Output the (X, Y) coordinate of the center of the cell containing the given text.  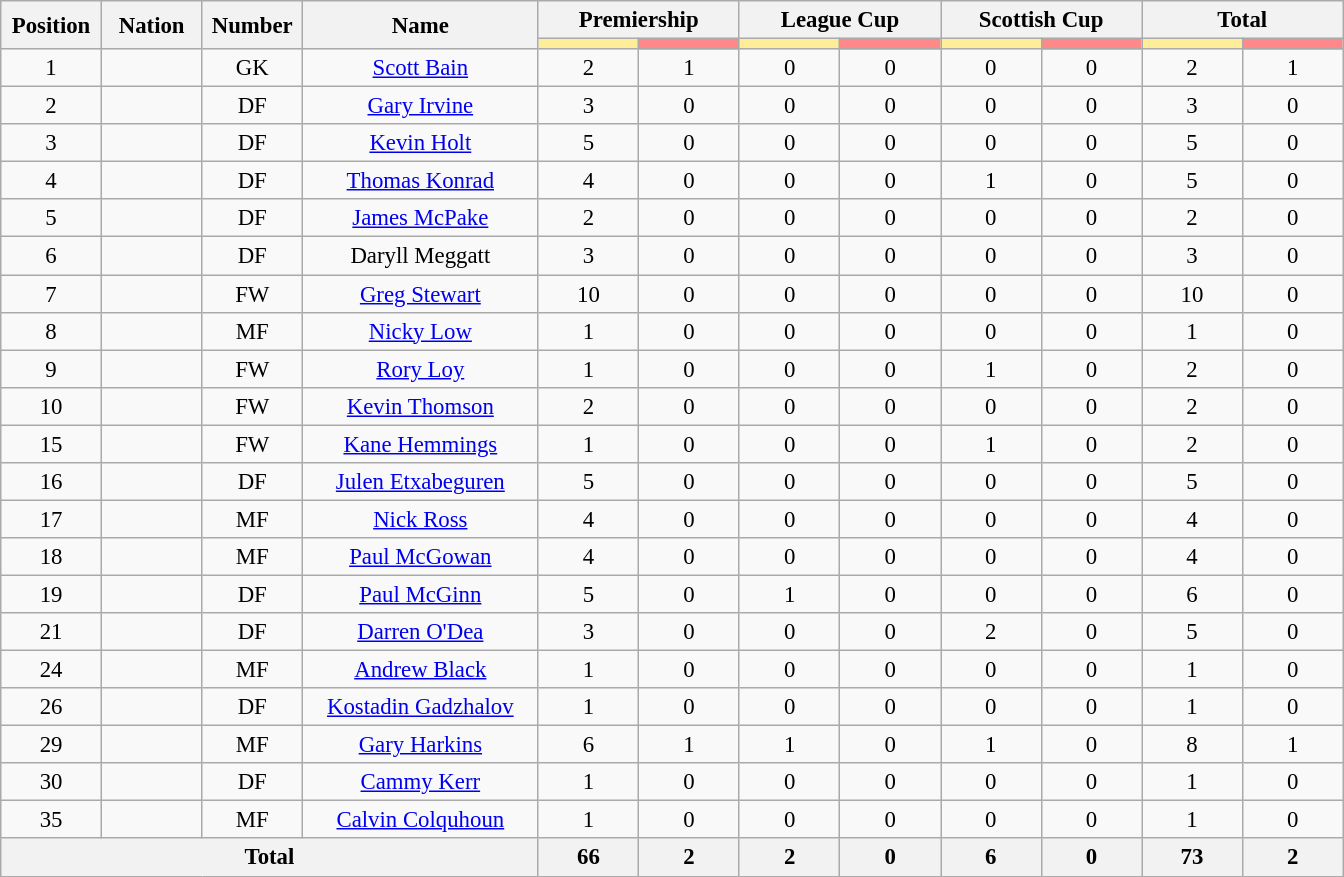
17 (52, 519)
Julen Etxabeguren (421, 482)
66 (588, 858)
19 (52, 594)
24 (52, 670)
James McPake (421, 219)
Cammy Kerr (421, 782)
9 (52, 369)
Kane Hemmings (421, 444)
Premiership (638, 20)
Kevin Holt (421, 143)
Nation (152, 25)
Paul McGinn (421, 594)
Scottish Cup (1040, 20)
18 (52, 557)
Number (252, 25)
Greg Stewart (421, 294)
Position (52, 25)
Darren O'Dea (421, 632)
Kostadin Gadzhalov (421, 707)
30 (52, 782)
Andrew Black (421, 670)
21 (52, 632)
7 (52, 294)
Scott Bain (421, 68)
16 (52, 482)
Name (421, 25)
Paul McGowan (421, 557)
Thomas Konrad (421, 181)
Rory Loy (421, 369)
29 (52, 745)
35 (52, 820)
GK (252, 68)
15 (52, 444)
Gary Irvine (421, 106)
Calvin Colquhoun (421, 820)
Daryll Meggatt (421, 256)
Nicky Low (421, 331)
26 (52, 707)
73 (1192, 858)
Nick Ross (421, 519)
Gary Harkins (421, 745)
League Cup (840, 20)
Kevin Thomson (421, 406)
